Detect which cell encompasses the target text, then output its (x, y) center coordinate. 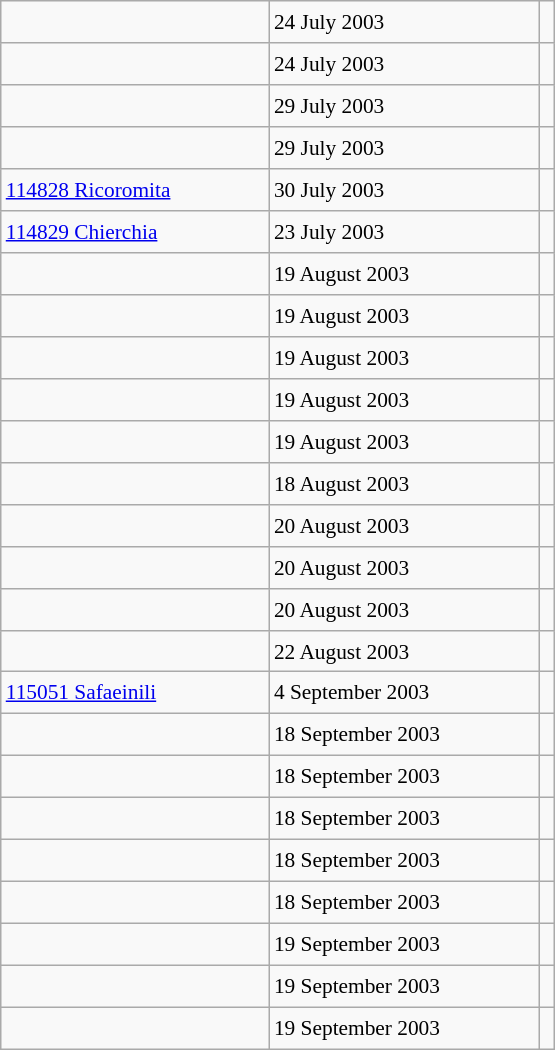
30 July 2003 (404, 190)
4 September 2003 (404, 693)
114828 Ricoromita (135, 190)
114829 Chierchia (135, 232)
23 July 2003 (404, 232)
18 August 2003 (404, 483)
22 August 2003 (404, 651)
115051 Safaeinili (135, 693)
